Extract the [X, Y] coordinate from the center of the cell holding the provided text.  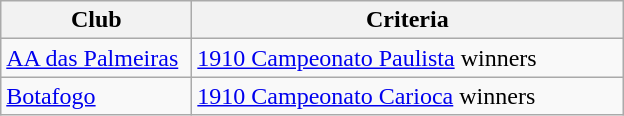
Club [96, 20]
AA das Palmeiras [96, 58]
1910 Campeonato Carioca winners [408, 96]
1910 Campeonato Paulista winners [408, 58]
Botafogo [96, 96]
Criteria [408, 20]
